Output the (x, y) coordinate of the center of the cell containing the given text.  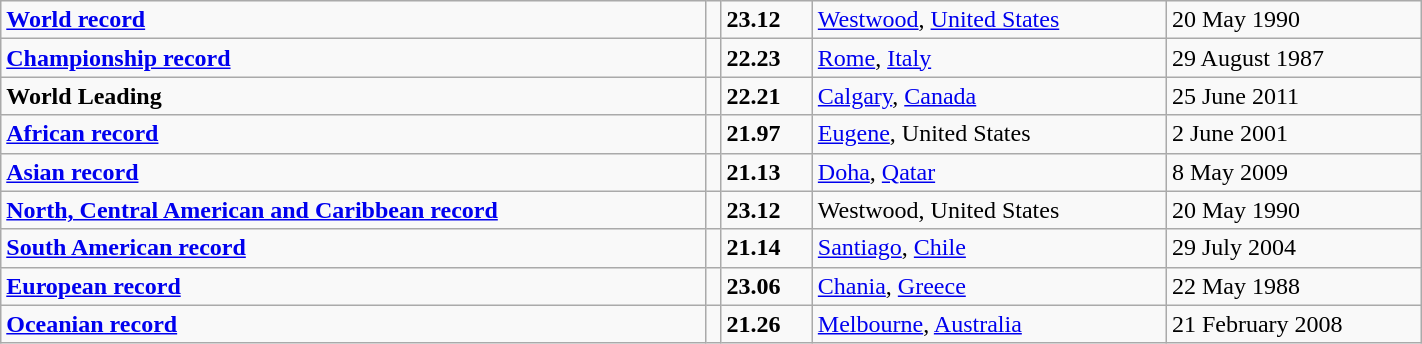
21.26 (766, 324)
World record (354, 20)
25 June 2011 (1294, 96)
Doha, Qatar (989, 172)
European record (354, 286)
Calgary, Canada (989, 96)
29 July 2004 (1294, 248)
Championship record (354, 58)
African record (354, 134)
8 May 2009 (1294, 172)
Asian record (354, 172)
21.97 (766, 134)
North, Central American and Caribbean record (354, 210)
World Leading (354, 96)
23.06 (766, 286)
21 February 2008 (1294, 324)
Oceanian record (354, 324)
21.14 (766, 248)
Eugene, United States (989, 134)
Melbourne, Australia (989, 324)
21.13 (766, 172)
2 June 2001 (1294, 134)
22.23 (766, 58)
29 August 1987 (1294, 58)
Chania, Greece (989, 286)
South American record (354, 248)
22.21 (766, 96)
22 May 1988 (1294, 286)
Santiago, Chile (989, 248)
Rome, Italy (989, 58)
